Locate the cell with the specified text and output its (X, Y) center coordinate. 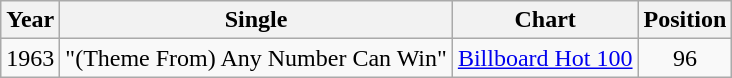
Year (30, 20)
"(Theme From) Any Number Can Win" (256, 58)
Single (256, 20)
1963 (30, 58)
Position (685, 20)
Billboard Hot 100 (545, 58)
96 (685, 58)
Chart (545, 20)
